Pinpoint the cell where the given text exists, returning its [x, y] midpoint coordinate. 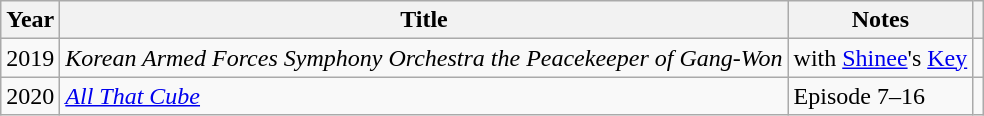
Episode 7–16 [880, 96]
2019 [30, 58]
2020 [30, 96]
Year [30, 20]
All That Cube [424, 96]
Korean Armed Forces Symphony Orchestra the Peacekeeper of Gang-Won [424, 58]
Title [424, 20]
Notes [880, 20]
with Shinee's Key [880, 58]
